Return [X, Y] of the center of cell containing provided text 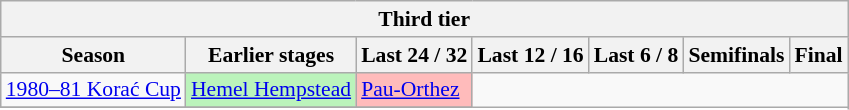
Third tier [424, 19]
Season [94, 55]
Pau-Orthez [414, 90]
Last 6 / 8 [636, 55]
Hemel Hempstead [271, 90]
Semifinals [736, 55]
1980–81 Korać Cup [94, 90]
Last 12 / 16 [530, 55]
Final [818, 55]
Last 24 / 32 [414, 55]
Earlier stages [271, 55]
